Capture the cell that displays the provided text and extract its [x, y] central coordinate. 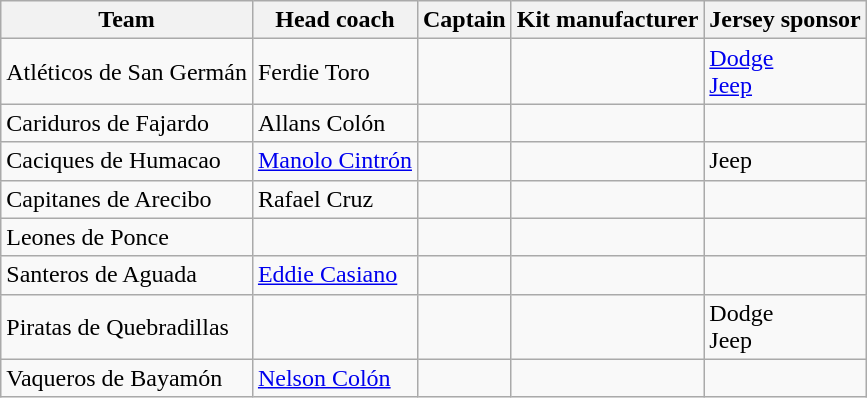
Atléticos de San Germán [127, 72]
Rafael Cruz [334, 199]
Leones de Ponce [127, 237]
Piratas de Quebradillas [127, 326]
Capitanes de Arecibo [127, 199]
Cariduros de Fajardo [127, 123]
Caciques de Humacao [127, 161]
Santeros de Aguada [127, 275]
Manolo Cintrón [334, 161]
Team [127, 20]
Jersey sponsor [785, 20]
Vaqueros de Bayamón [127, 378]
Allans Colón [334, 123]
Eddie Casiano [334, 275]
Jeep [785, 161]
Captain [464, 20]
Nelson Colón [334, 378]
Kit manufacturer [608, 20]
Ferdie Toro [334, 72]
Head coach [334, 20]
